Return the [X, Y] coordinate for the center point of the cell that contains the specified text.  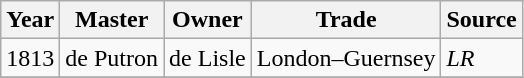
de Putron [112, 58]
Owner [208, 20]
Year [30, 20]
LR [482, 58]
Source [482, 20]
Trade [346, 20]
de Lisle [208, 58]
Master [112, 20]
1813 [30, 58]
London–Guernsey [346, 58]
